Return [X, Y] of the center of cell containing provided text 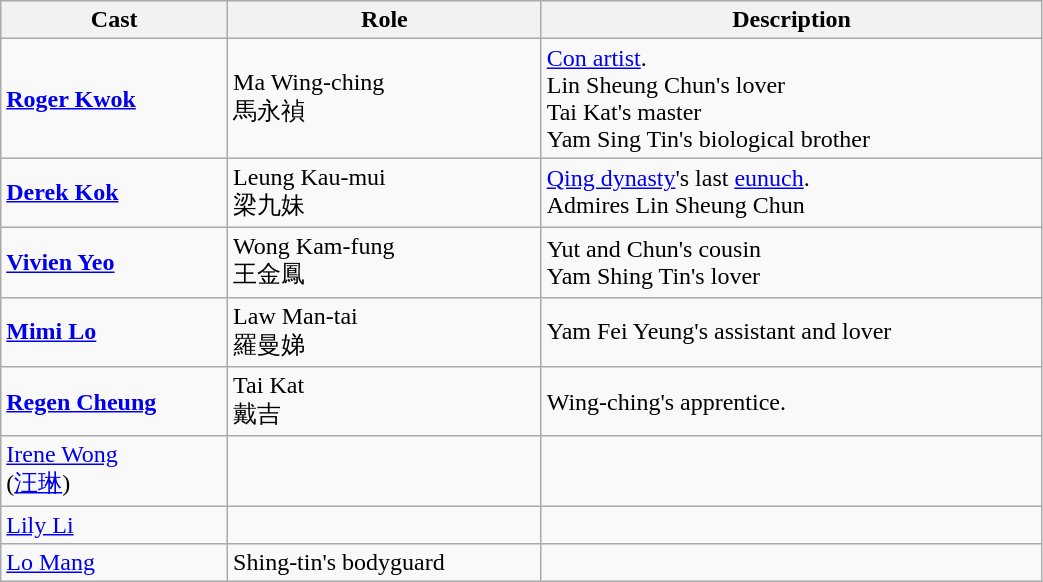
Role [385, 20]
Description [792, 20]
Derek Kok [114, 193]
Regen Cheung [114, 402]
Irene Wong(汪琳) [114, 471]
Mimi Lo [114, 332]
Lo Mang [114, 563]
Wong Kam-fung王金鳳 [385, 262]
Vivien Yeo [114, 262]
Yut and Chun's cousin Yam Shing Tin's lover [792, 262]
Yam Fei Yeung's assistant and lover [792, 332]
Lily Li [114, 525]
Wing-ching's apprentice. [792, 402]
Law Man-tai羅曼娣 [385, 332]
Leung Kau-mui梁九妹 [385, 193]
Cast [114, 20]
Roger Kwok [114, 98]
Ma Wing-ching馬永禎 [385, 98]
Tai Kat戴吉 [385, 402]
Qing dynasty's last eunuch. Admires Lin Sheung Chun [792, 193]
Shing-tin's bodyguard [385, 563]
Con artist. Lin Sheung Chun's lover Tai Kat's master Yam Sing Tin's biological brother [792, 98]
